Pinpoint the cell where the given text exists, returning its [x, y] midpoint coordinate. 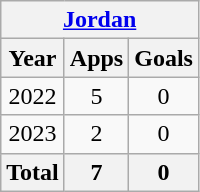
Year [33, 58]
Goals [164, 58]
2 [96, 134]
Apps [96, 58]
5 [96, 96]
7 [96, 172]
2022 [33, 96]
Total [33, 172]
2023 [33, 134]
Jordan [100, 20]
